Search for the cell housing the specified text and yield its [x, y] center coordinate. 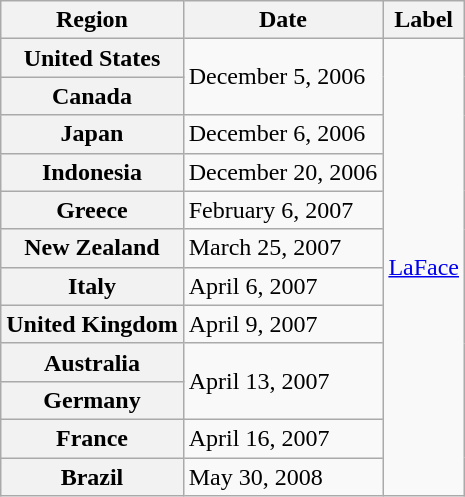
December 20, 2006 [283, 172]
Indonesia [92, 172]
Date [283, 20]
Australia [92, 362]
April 9, 2007 [283, 324]
Germany [92, 400]
December 6, 2006 [283, 134]
Brazil [92, 477]
United States [92, 58]
Label [424, 20]
New Zealand [92, 248]
April 6, 2007 [283, 286]
Region [92, 20]
Japan [92, 134]
United Kingdom [92, 324]
Italy [92, 286]
Canada [92, 96]
LaFace [424, 268]
France [92, 438]
Greece [92, 210]
December 5, 2006 [283, 77]
April 13, 2007 [283, 381]
May 30, 2008 [283, 477]
February 6, 2007 [283, 210]
April 16, 2007 [283, 438]
March 25, 2007 [283, 248]
